Output the [x, y] coordinate of the center of the cell containing the given text.  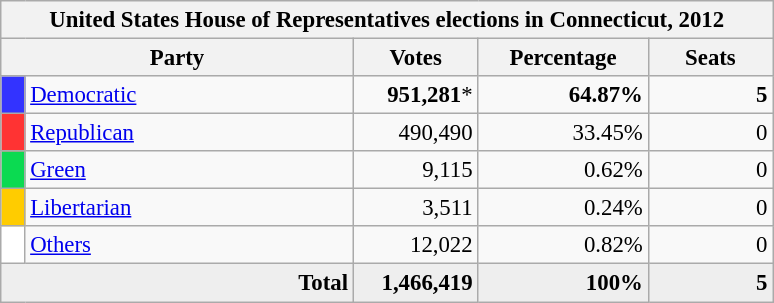
Republican [189, 133]
951,281* [416, 95]
64.87% [563, 95]
Votes [416, 58]
Total [178, 283]
0.82% [563, 245]
Percentage [563, 58]
33.45% [563, 133]
490,490 [416, 133]
Seats [710, 58]
9,115 [416, 170]
Green [189, 170]
1,466,419 [416, 283]
Party [178, 58]
3,511 [416, 208]
Libertarian [189, 208]
12,022 [416, 245]
Democratic [189, 95]
100% [563, 283]
0.24% [563, 208]
United States House of Representatives elections in Connecticut, 2012 [387, 20]
0.62% [563, 170]
Others [189, 245]
